From the cell containing the given text, extract its center point as (X, Y) coordinate. 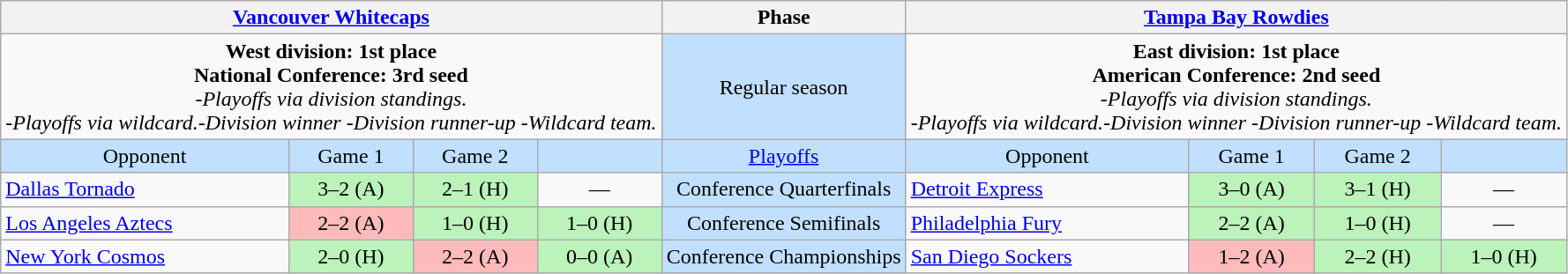
Los Angeles Aztecs (145, 223)
Conference Quarterfinals (783, 189)
Vancouver Whitecaps (332, 18)
Philadelphia Fury (1048, 223)
1–2 (A) (1252, 256)
Playoffs (783, 156)
Regular season (783, 86)
Tampa Bay Rowdies (1236, 18)
Conference Championships (783, 256)
2–2 (H) (1378, 256)
Dallas Tornado (145, 189)
3–0 (A) (1252, 189)
San Diego Sockers (1048, 256)
0–0 (A) (600, 256)
New York Cosmos (145, 256)
3–1 (H) (1378, 189)
3–2 (A) (351, 189)
Detroit Express (1048, 189)
Conference Semifinals (783, 223)
Phase (783, 18)
2–0 (H) (351, 256)
2–1 (H) (474, 189)
